Capture the cell that displays the provided text and extract its [x, y] central coordinate. 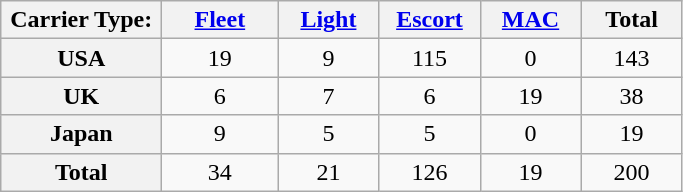
Light [328, 20]
Japan [82, 134]
34 [220, 172]
Escort [430, 20]
Carrier Type: [82, 20]
UK [82, 96]
200 [632, 172]
7 [328, 96]
MAC [530, 20]
21 [328, 172]
126 [430, 172]
USA [82, 58]
Fleet [220, 20]
115 [430, 58]
143 [632, 58]
38 [632, 96]
